Find where the given text appears and provide that cell's center as [X, Y] coordinate. 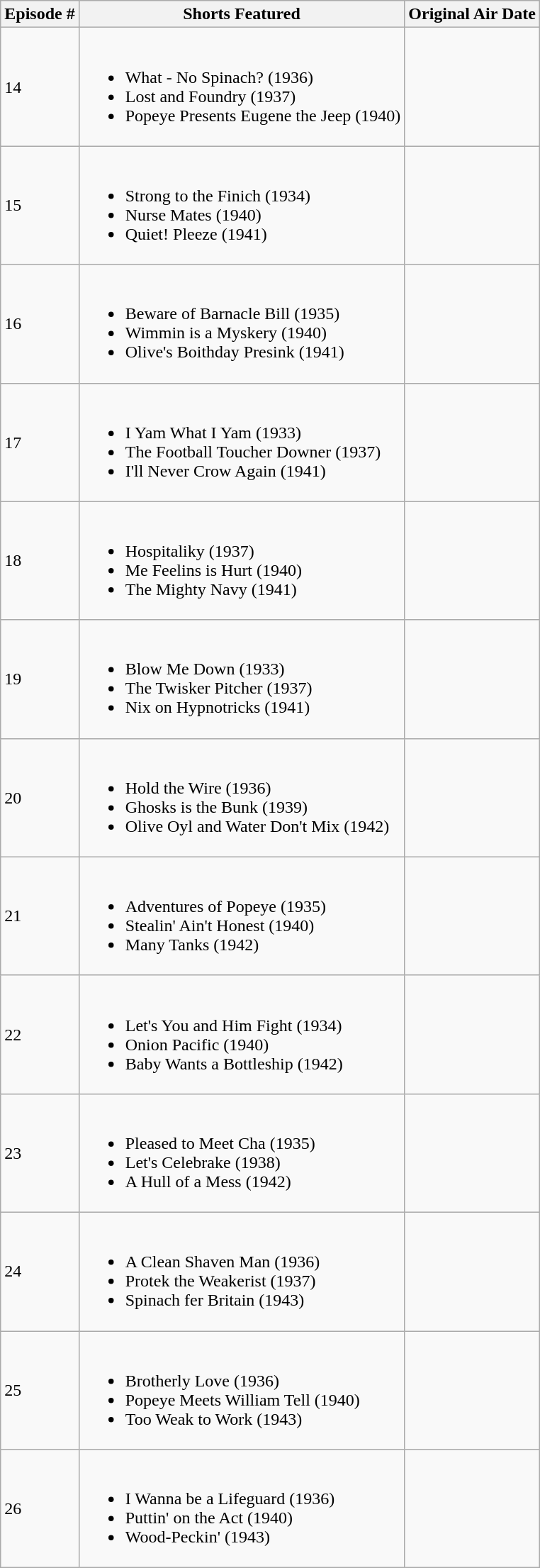
22 [40, 1034]
17 [40, 443]
Shorts Featured [242, 14]
15 [40, 206]
20 [40, 797]
A Clean Shaven Man (1936)Protek the Weakerist (1937)Spinach fer Britain (1943) [242, 1271]
Hold the Wire (1936)Ghosks is the Bunk (1939)Olive Oyl and Water Don't Mix (1942) [242, 797]
23 [40, 1153]
Episode # [40, 14]
24 [40, 1271]
Hospitaliky (1937)Me Feelins is Hurt (1940)The Mighty Navy (1941) [242, 560]
Original Air Date [472, 14]
14 [40, 87]
Brotherly Love (1936)Popeye Meets William Tell (1940)Too Weak to Work (1943) [242, 1390]
18 [40, 560]
Beware of Barnacle Bill (1935)Wimmin is a Myskery (1940)Olive's Boithday Presink (1941) [242, 323]
25 [40, 1390]
What - No Spinach? (1936)Lost and Foundry (1937)Popeye Presents Eugene the Jeep (1940) [242, 87]
Strong to the Finich (1934)Nurse Mates (1940)Quiet! Pleeze (1941) [242, 206]
16 [40, 323]
19 [40, 679]
Blow Me Down (1933)The Twisker Pitcher (1937)Nix on Hypnotricks (1941) [242, 679]
I Wanna be a Lifeguard (1936)Puttin' on the Act (1940)Wood-Peckin' (1943) [242, 1509]
26 [40, 1509]
Let's You and Him Fight (1934)Onion Pacific (1940)Baby Wants a Bottleship (1942) [242, 1034]
21 [40, 916]
Adventures of Popeye (1935)Stealin' Ain't Honest (1940)Many Tanks (1942) [242, 916]
Pleased to Meet Cha (1935)Let's Celebrake (1938)A Hull of a Mess (1942) [242, 1153]
I Yam What I Yam (1933)The Football Toucher Downer (1937)I'll Never Crow Again (1941) [242, 443]
